Return the [X, Y] coordinate for the center point of the cell that contains the specified text.  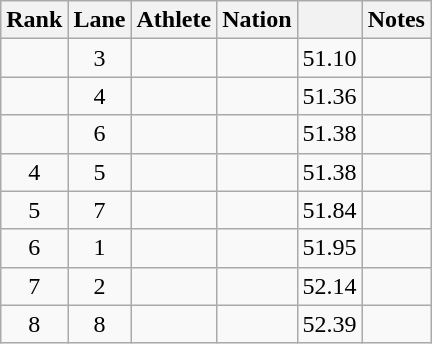
Rank [34, 20]
51.10 [330, 58]
Athlete [174, 20]
51.95 [330, 248]
1 [100, 248]
51.36 [330, 96]
Nation [257, 20]
2 [100, 286]
3 [100, 58]
Notes [396, 20]
52.14 [330, 286]
Lane [100, 20]
51.84 [330, 210]
52.39 [330, 324]
